Capture the cell that displays the provided text and extract its [x, y] central coordinate. 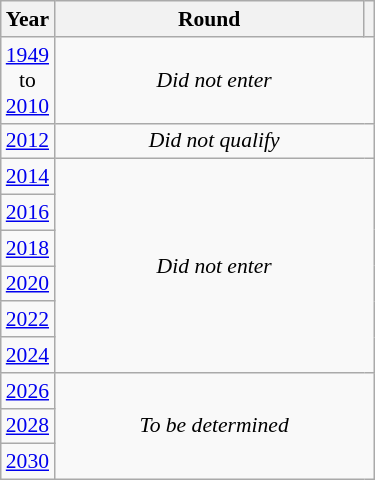
Round [209, 19]
2024 [28, 355]
2022 [28, 320]
To be determined [214, 426]
Year [28, 19]
2030 [28, 462]
2014 [28, 177]
2018 [28, 248]
2026 [28, 391]
2028 [28, 426]
2020 [28, 284]
2012 [28, 141]
2016 [28, 213]
1949to2010 [28, 80]
Did not qualify [214, 141]
